Search for the cell housing the specified text and yield its [X, Y] center coordinate. 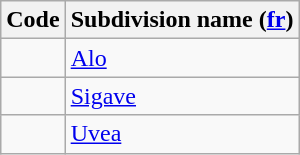
Sigave [182, 96]
Code [33, 20]
Alo [182, 58]
Uvea [182, 134]
Subdivision name (fr) [182, 20]
